Determine the (X, Y) coordinate at the center of the cell enclosing the given text.  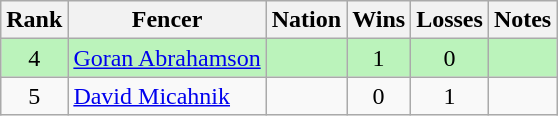
5 (34, 96)
Wins (379, 20)
Nation (306, 20)
Losses (450, 20)
Notes (522, 20)
Fencer (167, 20)
4 (34, 58)
David Micahnik (167, 96)
Goran Abrahamson (167, 58)
Rank (34, 20)
